Search for the cell housing the specified text and yield its [x, y] center coordinate. 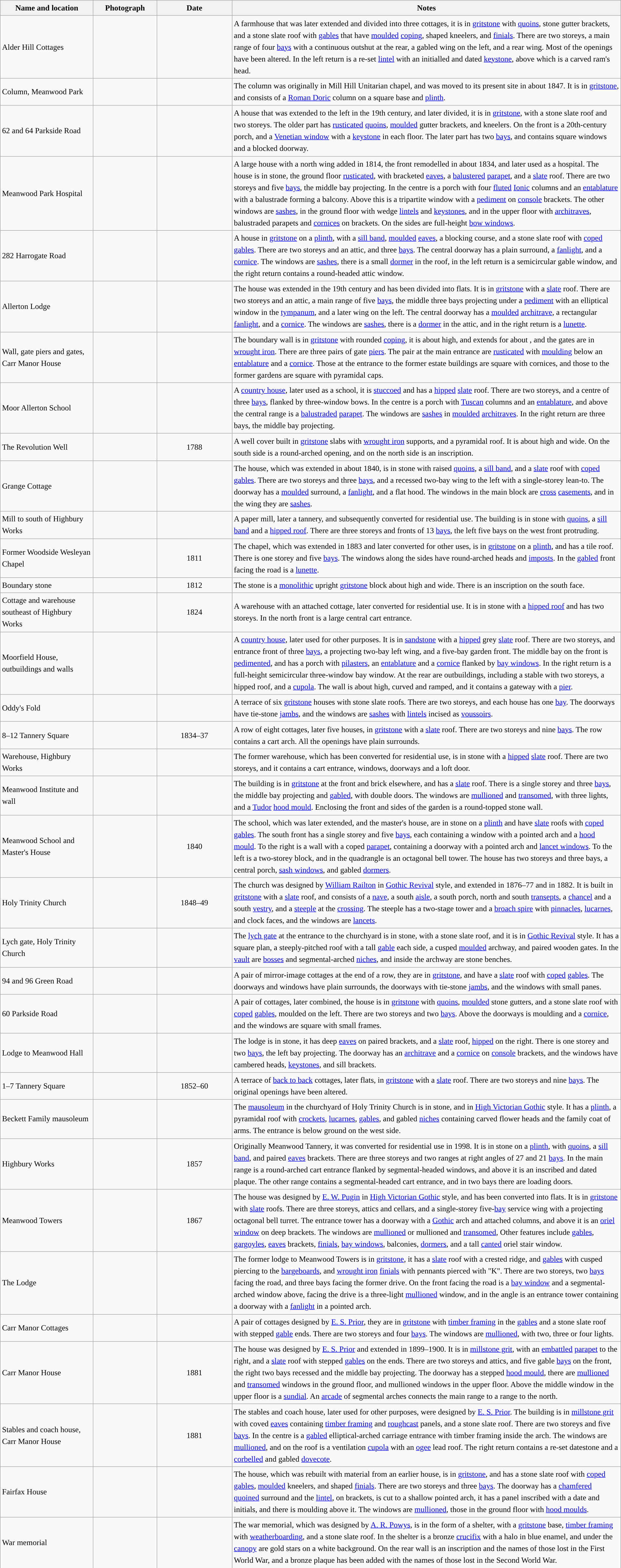
1824 [195, 613]
Photograph [125, 8]
The Revolution Well [47, 447]
The stone is a monolithic upright gritstone block about high and wide. There is an inscription on the south face. [426, 585]
Column, Meanwood Park [47, 92]
Meanwood School and Master's House [47, 846]
1848–49 [195, 903]
Date [195, 8]
Wall, gate piers and gates,Carr Manor House [47, 357]
Highbury Works [47, 1164]
Moorfield House, outbuildings and walls [47, 663]
Oddy's Fold [47, 708]
1788 [195, 447]
Name and location [47, 8]
Lych gate, Holy Trinity Church [47, 948]
Fairfax House [47, 1492]
Notes [426, 8]
1852–60 [195, 1086]
The Lodge [47, 1283]
1867 [195, 1221]
1–7 Tannery Square [47, 1086]
Meanwood Institute and wall [47, 795]
1812 [195, 585]
Allerton Lodge [47, 306]
Mill to south of Highbury Works [47, 525]
62 and 64 Parkside Road [47, 131]
Warehouse, Highbury Works [47, 763]
8–12 Tannery Square [47, 735]
Former Woodside Wesleyan Chapel [47, 558]
Stables and coach house,Carr Manor House [47, 1435]
Alder Hill Cottages [47, 47]
Boundary stone [47, 585]
Grange Cottage [47, 486]
War memorial [47, 1543]
Carr Manor House [47, 1373]
Meanwood Towers [47, 1221]
94 and 96 Green Road [47, 981]
Meanwood Park Hospital [47, 193]
Cottage and warehouse southeast of Highbury Works [47, 613]
1834–37 [195, 735]
1840 [195, 846]
1857 [195, 1164]
282 Harrogate Road [47, 256]
Carr Manor Cottages [47, 1328]
Lodge to Meanwood Hall [47, 1053]
1811 [195, 558]
60 Parkside Road [47, 1014]
Moor Allerton School [47, 408]
Holy Trinity Church [47, 903]
Beckett Family mausoleum [47, 1119]
